Extract the [X, Y] coordinate from the center of the cell holding the provided text.  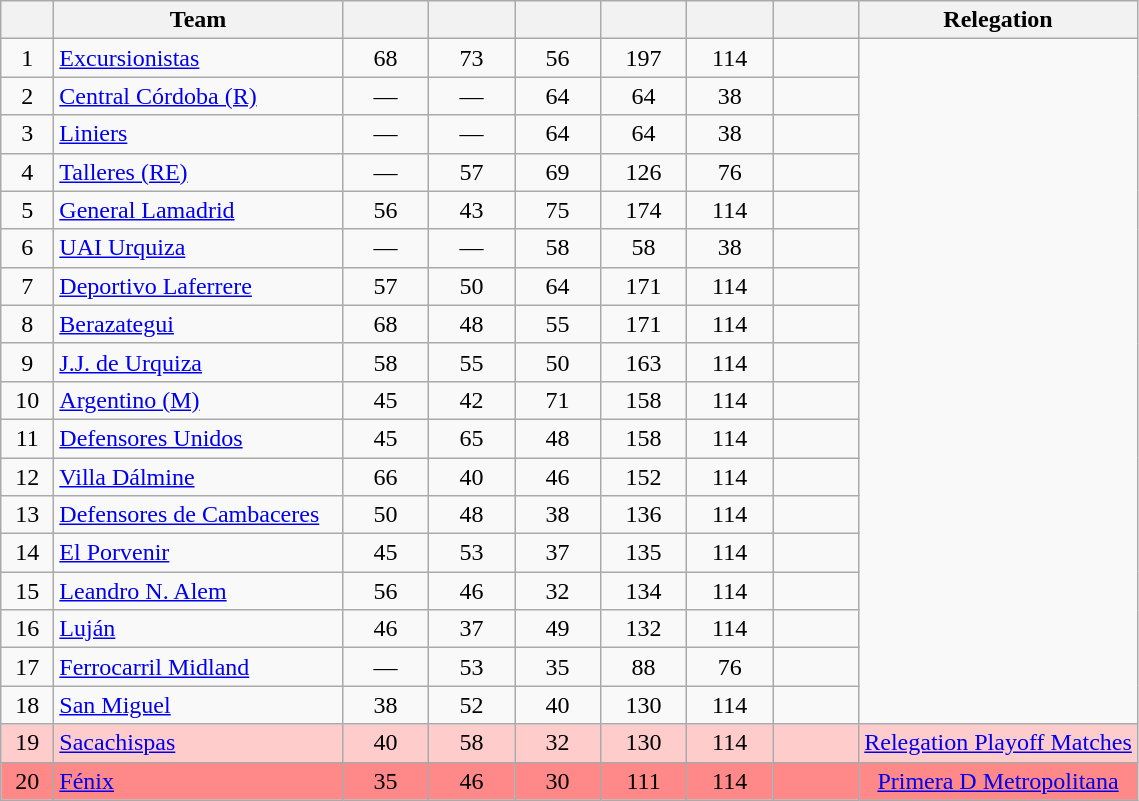
12 [28, 477]
73 [471, 58]
Primera D Metropolitana [998, 781]
Argentino (M) [198, 400]
52 [471, 705]
Relegation [998, 20]
132 [644, 629]
7 [28, 286]
14 [28, 553]
135 [644, 553]
136 [644, 515]
8 [28, 324]
43 [471, 210]
20 [28, 781]
152 [644, 477]
71 [557, 400]
Deportivo Laferrere [198, 286]
111 [644, 781]
Central Córdoba (R) [198, 96]
Team [198, 20]
19 [28, 743]
134 [644, 591]
General Lamadrid [198, 210]
5 [28, 210]
11 [28, 438]
30 [557, 781]
17 [28, 667]
49 [557, 629]
UAI Urquiza [198, 248]
Villa Dálmine [198, 477]
El Porvenir [198, 553]
1 [28, 58]
75 [557, 210]
88 [644, 667]
Defensores Unidos [198, 438]
Liniers [198, 134]
9 [28, 362]
16 [28, 629]
18 [28, 705]
Leandro N. Alem [198, 591]
Berazategui [198, 324]
65 [471, 438]
66 [385, 477]
163 [644, 362]
2 [28, 96]
Excursionistas [198, 58]
Luján [198, 629]
15 [28, 591]
Defensores de Cambaceres [198, 515]
10 [28, 400]
Ferrocarril Midland [198, 667]
126 [644, 172]
J.J. de Urquiza [198, 362]
197 [644, 58]
Relegation Playoff Matches [998, 743]
San Miguel [198, 705]
4 [28, 172]
13 [28, 515]
174 [644, 210]
3 [28, 134]
Talleres (RE) [198, 172]
69 [557, 172]
42 [471, 400]
Fénix [198, 781]
6 [28, 248]
Sacachispas [198, 743]
